Scan for the cell matching the given text and deliver its (X, Y) coordinate at center. 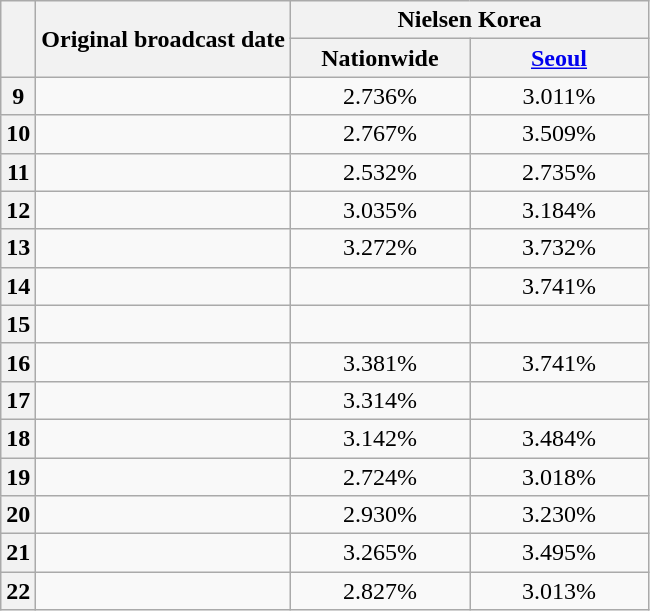
2.827% (380, 591)
3.018% (560, 477)
9 (18, 96)
3.272% (380, 248)
21 (18, 553)
14 (18, 286)
Nationwide (380, 58)
3.142% (380, 438)
Seoul (560, 58)
18 (18, 438)
3.184% (560, 210)
22 (18, 591)
3.265% (380, 553)
2.736% (380, 96)
11 (18, 172)
3.013% (560, 591)
2.735% (560, 172)
3.011% (560, 96)
3.381% (380, 362)
2.767% (380, 134)
3.314% (380, 400)
3.230% (560, 515)
3.495% (560, 553)
3.484% (560, 438)
12 (18, 210)
3.509% (560, 134)
Nielsen Korea (469, 20)
19 (18, 477)
3.035% (380, 210)
3.732% (560, 248)
2.532% (380, 172)
2.930% (380, 515)
15 (18, 324)
10 (18, 134)
17 (18, 400)
2.724% (380, 477)
Original broadcast date (164, 39)
20 (18, 515)
16 (18, 362)
13 (18, 248)
